Scan for the cell matching the given text and deliver its (X, Y) coordinate at center. 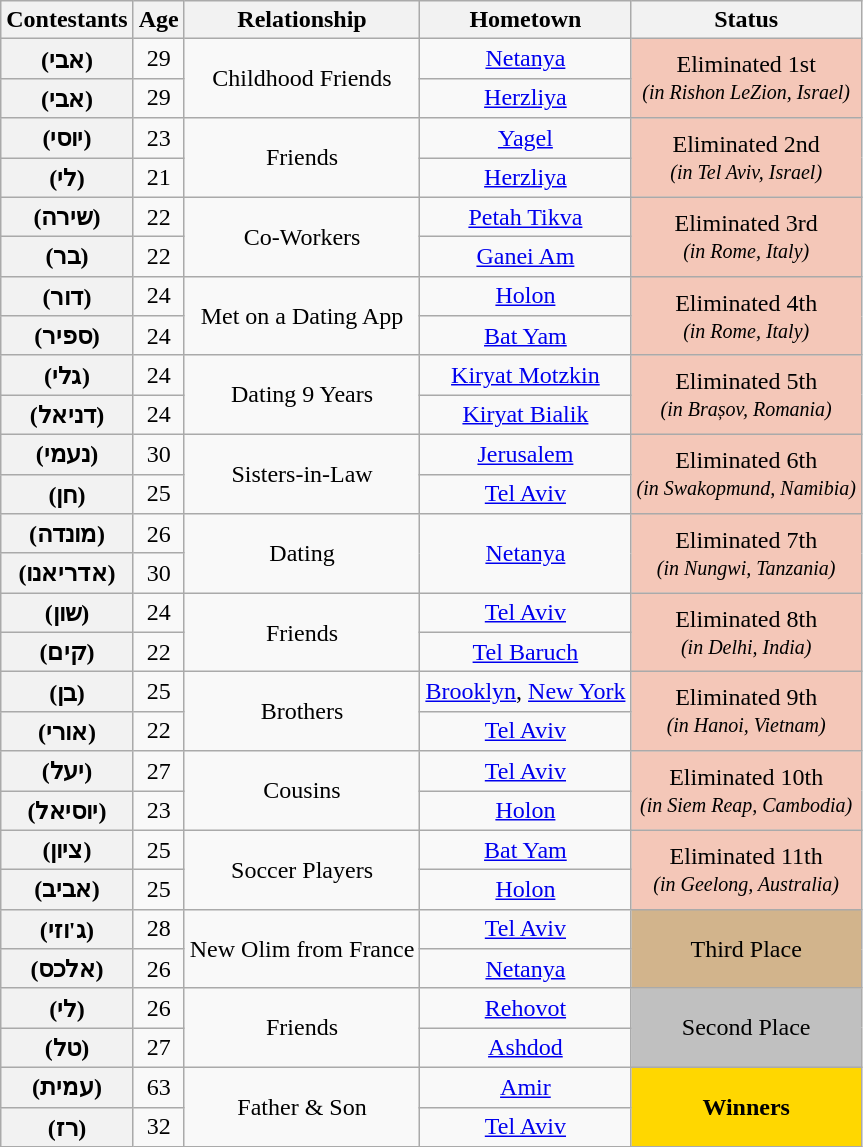
(אביב) (67, 890)
Met on a Dating App (302, 316)
Status (746, 20)
Brothers (302, 712)
Rehovot (526, 1008)
(טל) (67, 1048)
(אורי) (67, 731)
Yagel (526, 138)
Eliminated 3rd(in Rome, Italy) (746, 236)
(יוסיאל) (67, 810)
(ספיר) (67, 336)
Eliminated 9th(in Hanoi, Vietnam) (746, 712)
(אדריאנו) (67, 573)
Eliminated 5th(in Brașov, Romania) (746, 394)
Soccer Players (302, 870)
21 (158, 178)
Eliminated 11th(in Geelong, Australia) (746, 870)
Eliminated 4th(in Rome, Italy) (746, 316)
Cousins (302, 790)
New Olim from France (302, 948)
Petah Tikva (526, 217)
(עמית) (67, 1087)
(גלי) (67, 375)
Kiryat Motzkin (526, 375)
Ashdod (526, 1048)
Third Place (746, 948)
Tel Baruch (526, 652)
(אלכס) (67, 969)
(ג'וזי) (67, 929)
Eliminated 1st(in Rishon LeZion, Israel) (746, 78)
Sisters-in-Law (302, 474)
Second Place (746, 1028)
(קים) (67, 652)
Dating (302, 554)
Father & Son (302, 1106)
(יעל) (67, 771)
(ציון) (67, 850)
(רז) (67, 1127)
28 (158, 929)
Brooklyn, New York (526, 692)
Ganei Am (526, 257)
Kiryat Bialik (526, 415)
Eliminated 6th(in Swakopmund, Namibia) (746, 474)
Winners (746, 1106)
(יוסי) (67, 138)
32 (158, 1127)
(שון) (67, 613)
(נעמי) (67, 454)
(דניאל) (67, 415)
Childhood Friends (302, 78)
Eliminated 10th(in Siem Reap, Cambodia) (746, 790)
(חן) (67, 494)
Jerusalem (526, 454)
(מונדה) (67, 534)
Dating 9 Years (302, 394)
(בן) (67, 692)
(שירה) (67, 217)
Co-Workers (302, 236)
Eliminated 2nd(in Tel Aviv, Israel) (746, 158)
Amir (526, 1087)
Hometown (526, 20)
63 (158, 1087)
Eliminated 7th(in Nungwi, Tanzania) (746, 554)
Contestants (67, 20)
Relationship (302, 20)
(דור) (67, 296)
Eliminated 8th(in Delhi, India) (746, 632)
(בר) (67, 257)
Age (158, 20)
